Search for the cell housing the specified text and yield its [X, Y] center coordinate. 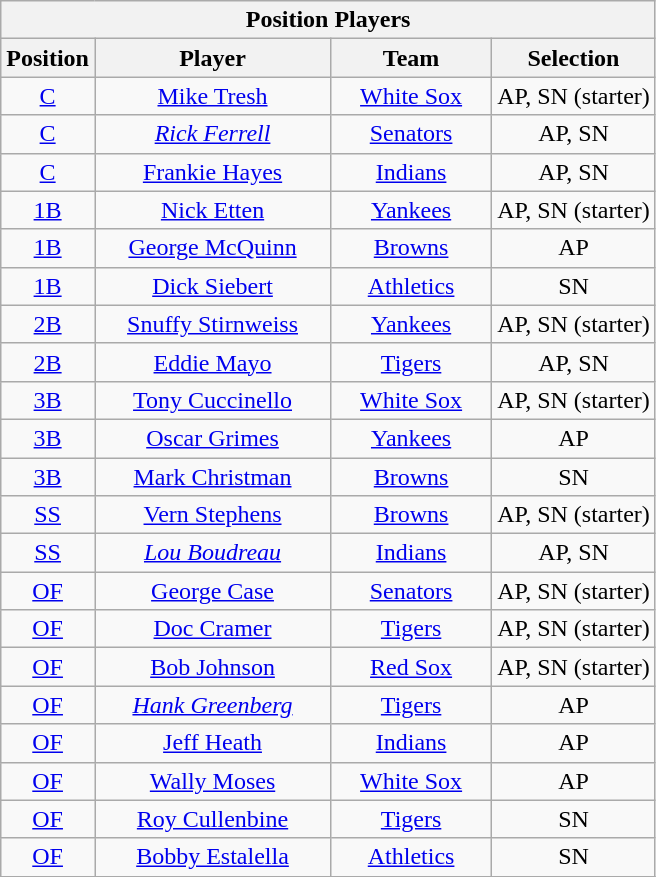
Frankie Hayes [212, 172]
George McQuinn [212, 248]
Mark Christman [212, 477]
Bobby Estalella [212, 857]
Doc Cramer [212, 629]
Oscar Grimes [212, 438]
Mike Tresh [212, 96]
Team [412, 58]
Position [48, 58]
Jeff Heath [212, 743]
Player [212, 58]
Snuffy Stirnweiss [212, 324]
Bob Johnson [212, 667]
Rick Ferrell [212, 134]
Selection [574, 58]
George Case [212, 591]
Eddie Mayo [212, 362]
Lou Boudreau [212, 553]
Wally Moses [212, 781]
Red Sox [412, 667]
Tony Cuccinello [212, 400]
Position Players [328, 20]
Roy Cullenbine [212, 819]
Vern Stephens [212, 515]
Dick Siebert [212, 286]
Hank Greenberg [212, 705]
Nick Etten [212, 210]
